Search for the cell housing the specified text and yield its (X, Y) center coordinate. 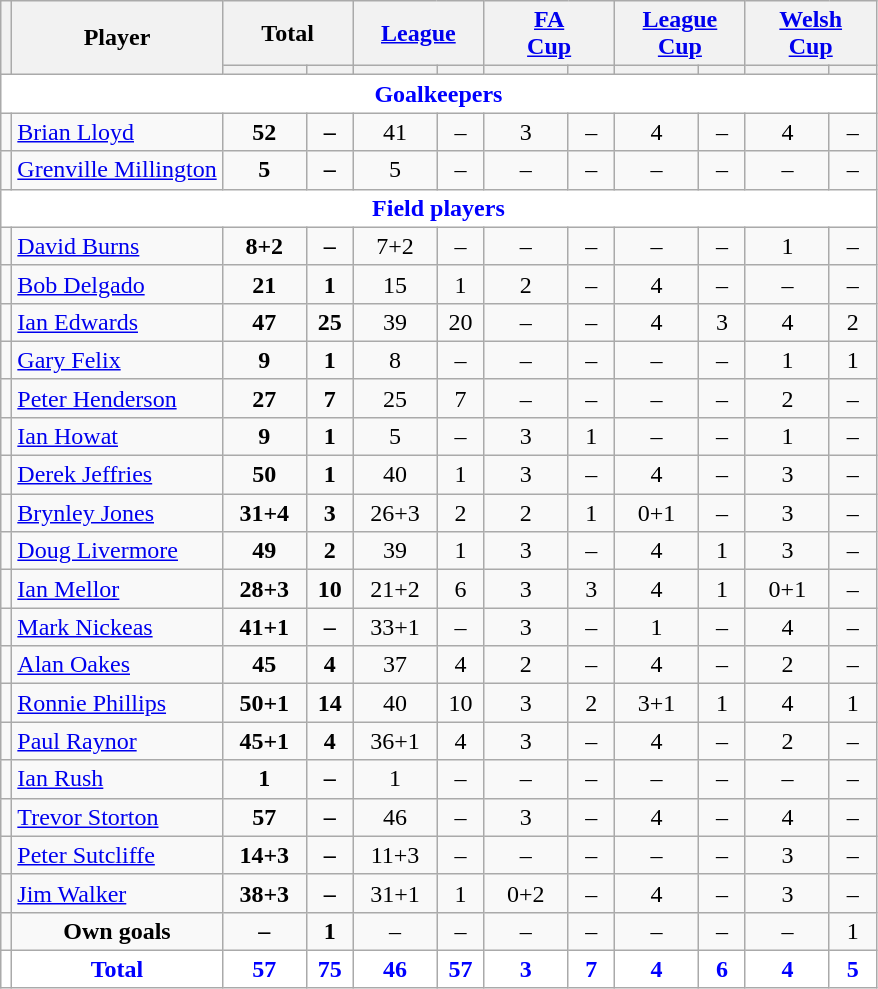
Bob Delgado (117, 284)
45 (264, 665)
15 (395, 284)
75 (330, 969)
8+2 (264, 246)
20 (460, 322)
0+2 (526, 893)
Derek Jeffries (117, 475)
26+3 (395, 513)
41 (395, 132)
7+2 (395, 246)
49 (264, 551)
50 (264, 475)
Field players (438, 208)
28+3 (264, 589)
Gary Felix (117, 360)
50+1 (264, 703)
David Burns (117, 246)
8 (395, 360)
33+1 (395, 627)
3+1 (657, 703)
27 (264, 398)
Goalkeepers (438, 94)
Brian Lloyd (117, 132)
Grenville Millington (117, 170)
11+3 (395, 855)
14+3 (264, 855)
Trevor Storton (117, 817)
Ian Rush (117, 779)
League (418, 34)
Own goals (117, 931)
41+1 (264, 627)
Doug Livermore (117, 551)
14 (330, 703)
Ronnie Phillips (117, 703)
36+1 (395, 741)
21+2 (395, 589)
Peter Sutcliffe (117, 855)
47 (264, 322)
Ian Mellor (117, 589)
FACup (550, 34)
Alan Oakes (117, 665)
Player (117, 38)
31+4 (264, 513)
Jim Walker (117, 893)
45+1 (264, 741)
Peter Henderson (117, 398)
Ian Howat (117, 437)
LeagueCup (680, 34)
Brynley Jones (117, 513)
Paul Raynor (117, 741)
Ian Edwards (117, 322)
38+3 (264, 893)
37 (395, 665)
31+1 (395, 893)
Mark Nickeas (117, 627)
21 (264, 284)
WelshCup (810, 34)
52 (264, 132)
